Extract the (x, y) coordinate from the center of the cell holding the provided text.  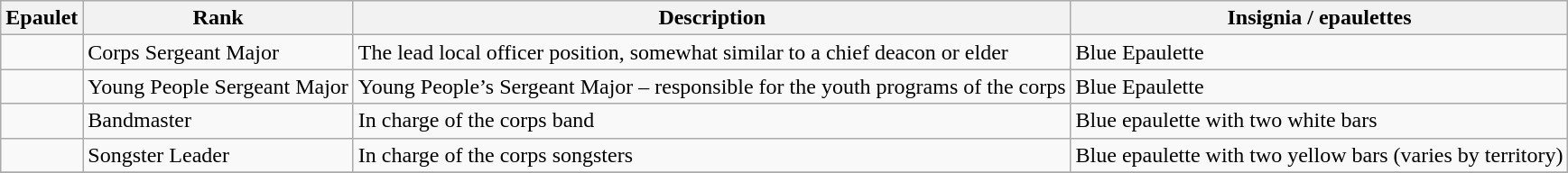
Corps Sergeant Major (218, 52)
Young People Sergeant Major (218, 86)
Epaulet (42, 18)
Blue epaulette with two white bars (1320, 121)
In charge of the corps songsters (711, 155)
Blue epaulette with two yellow bars (varies by territory) (1320, 155)
Songster Leader (218, 155)
Young People’s Sergeant Major – responsible for the youth programs of the corps (711, 86)
Insignia / epaulettes (1320, 18)
Bandmaster (218, 121)
Rank (218, 18)
The lead local officer position, somewhat similar to a chief deacon or elder (711, 52)
In charge of the corps band (711, 121)
Description (711, 18)
